Return the [X, Y] coordinate for the center point of the cell that contains the specified text.  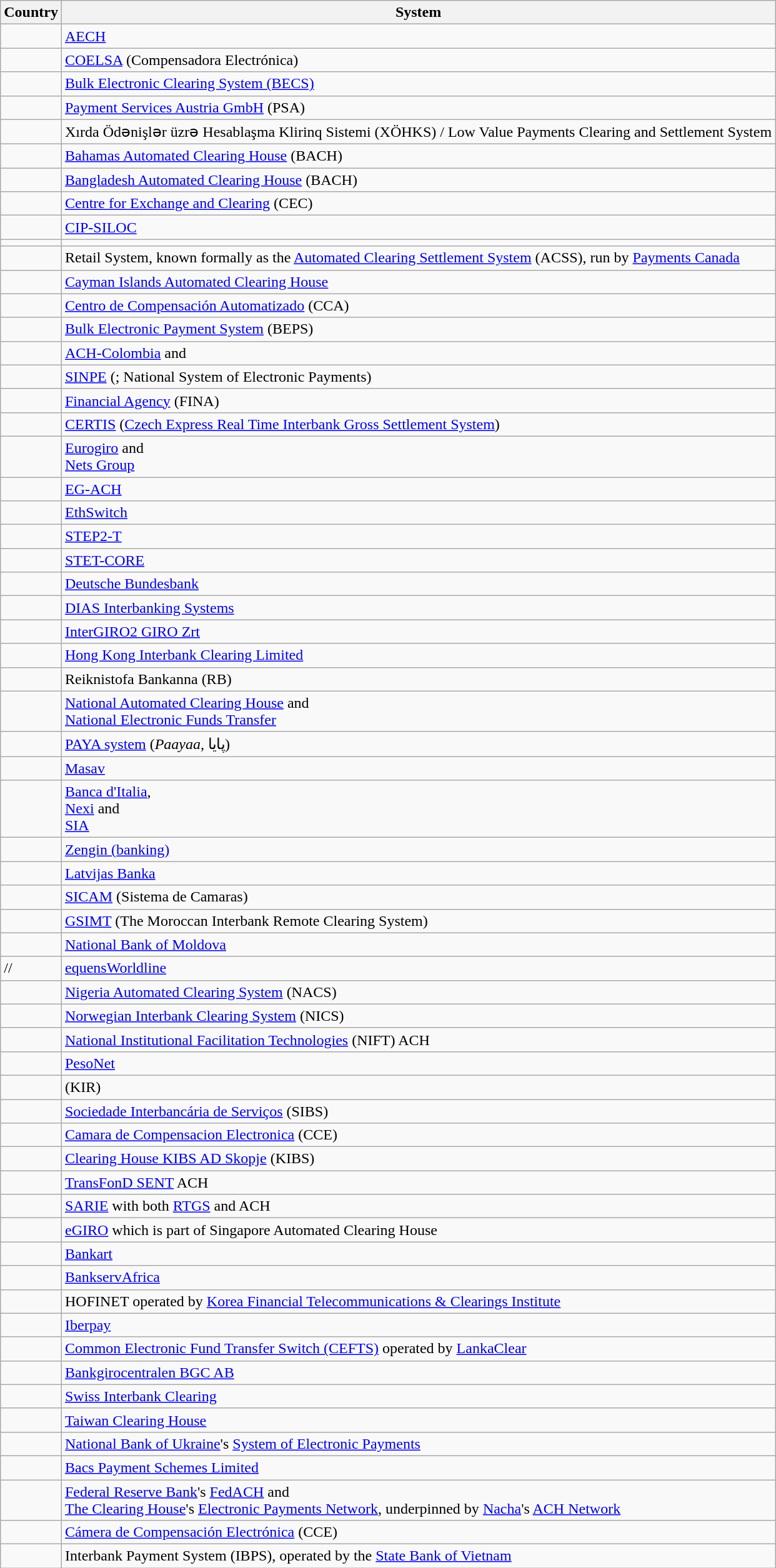
SICAM (Sistema de Camaras) [418, 897]
Retail System, known formally as the Automated Clearing Settlement System (ACSS), run by Payments Canada [418, 258]
National Bank of Ukraine's System of Electronic Payments [418, 1444]
CERTIS (Czech Express Real Time Interbank Gross Settlement System) [418, 424]
SINPE (; National System of Electronic Payments) [418, 377]
Latvijas Banka [418, 873]
HOFINET operated by Korea Financial Telecommunications & Clearings Institute [418, 1301]
National Automated Clearing House and National Electronic Funds Transfer [418, 711]
STET-CORE [418, 560]
Cámera de Compensación Electrónica (CCE) [418, 1532]
Eurogiro and Nets Group [418, 456]
Banca d'Italia, Nexi and SIA [418, 809]
Bahamas Automated Clearing House (BACH) [418, 156]
Zengin (banking) [418, 850]
National Bank of Moldova [418, 945]
Bangladesh Automated Clearing House (BACH) [418, 180]
(KIR) [418, 1087]
Camara de Compensacion Electronica (CCE) [418, 1135]
Bulk Electronic Clearing System (BECS) [418, 84]
Common Electronic Fund Transfer Switch (CEFTS) operated by LankaClear [418, 1349]
Cayman Islands Automated Clearing House [418, 282]
Nigeria Automated Clearing System (NACS) [418, 992]
Clearing House KIBS AD Skopje (KIBS) [418, 1159]
ACH-Colombia and [418, 353]
EthSwitch [418, 513]
Centro de Compensación Automatizado (CCA) [418, 305]
Masav [418, 768]
Reiknistofa Bankanna (RB) [418, 679]
Taiwan Clearing House [418, 1420]
TransFonD SENT ACH [418, 1183]
InterGIRO2 GIRO Zrt [418, 632]
COELSA (Compensadora Electrónica) [418, 60]
National Institutional Facilitation Technologies (NIFT) ACH [418, 1040]
BankservAfrica [418, 1278]
Country [31, 12]
// [31, 968]
EG-ACH [418, 489]
equensWorldline [418, 968]
STEP2-T [418, 537]
Hong Kong Interbank Clearing Limited [418, 655]
Deutsche Bundesbank [418, 584]
DIAS Interbanking Systems [418, 608]
Centre for Exchange and Clearing (CEC) [418, 204]
Federal Reserve Bank's FedACH and The Clearing House's Electronic Payments Network, underpinned by Nacha's ACH Network [418, 1499]
System [418, 12]
AECH [418, 36]
Interbank Payment System (IBPS), operated by the State Bank of Vietnam [418, 1556]
Iberpay [418, 1325]
Xırda Ödənişlər üzrə Hesablaşma Klirinq Sistemi (XÖHKS) / Low Value Payments Clearing and Settlement System [418, 132]
eGIRO which is part of Singapore Automated Clearing House [418, 1230]
Bankgirocentralen BGC AB [418, 1372]
Bacs Payment Schemes Limited [418, 1467]
Norwegian Interbank Clearing System (NICS) [418, 1016]
GSIMT (The Moroccan Interbank Remote Clearing System) [418, 921]
Payment Services Austria GmbH (PSA) [418, 107]
PAYA system (Paayaa, پایا) [418, 744]
CIP-SILOC [418, 227]
Bankart [418, 1254]
Bulk Electronic Payment System (BEPS) [418, 329]
Sociedade Interbancária de Serviços (SIBS) [418, 1111]
PesoNet [418, 1063]
Swiss Interbank Clearing [418, 1396]
Financial Agency (FINA) [418, 400]
SARIE with both RTGS and ACH [418, 1206]
